Detect which cell encompasses the target text, then output its (X, Y) center coordinate. 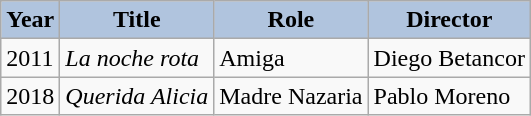
Pablo Moreno (449, 96)
Role (291, 20)
2018 (30, 96)
Title (137, 20)
Year (30, 20)
Director (449, 20)
Querida Alicia (137, 96)
Diego Betancor (449, 58)
Madre Nazaria (291, 96)
La noche rota (137, 58)
Amiga (291, 58)
2011 (30, 58)
